Search for the cell housing the specified text and yield its (x, y) center coordinate. 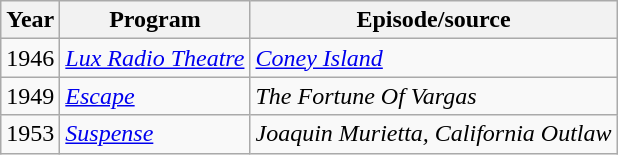
Year (30, 20)
Program (155, 20)
Episode/source (434, 20)
1949 (30, 96)
1953 (30, 134)
The Fortune Of Vargas (434, 96)
Lux Radio Theatre (155, 58)
Coney Island (434, 58)
Joaquin Murietta, California Outlaw (434, 134)
1946 (30, 58)
Suspense (155, 134)
Escape (155, 96)
